Extract the (x, y) coordinate from the center of the cell holding the provided text.  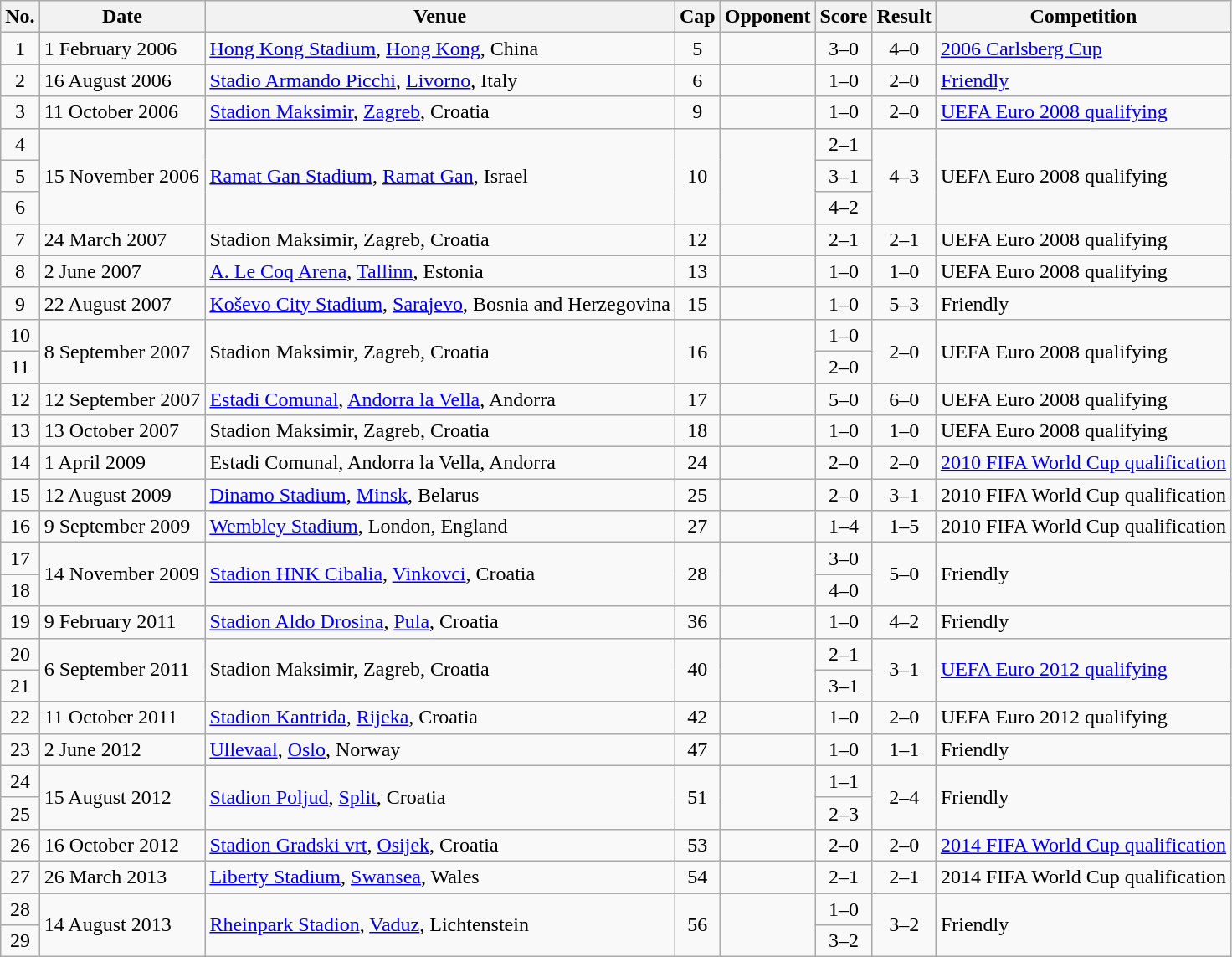
2 (20, 80)
6–0 (904, 399)
51 (697, 797)
2 June 2007 (122, 271)
9 February 2011 (122, 622)
1–4 (844, 527)
4–3 (904, 176)
8 September 2007 (122, 351)
15 November 2006 (122, 176)
Stadio Armando Picchi, Livorno, Italy (440, 80)
19 (20, 622)
47 (697, 749)
56 (697, 924)
Rheinpark Stadion, Vaduz, Lichtenstein (440, 924)
29 (20, 941)
2–3 (844, 813)
11 October 2011 (122, 718)
1–5 (904, 527)
A. Le Coq Arena, Tallinn, Estonia (440, 271)
1 (20, 49)
23 (20, 749)
Stadion Poljud, Split, Croatia (440, 797)
20 (20, 654)
9 September 2009 (122, 527)
Stadion HNK Cibalia, Vinkovci, Croatia (440, 574)
2–4 (904, 797)
No. (20, 17)
13 October 2007 (122, 431)
42 (697, 718)
2 June 2012 (122, 749)
12 August 2009 (122, 495)
Stadion Aldo Drosina, Pula, Croatia (440, 622)
5–3 (904, 303)
1 April 2009 (122, 463)
6 September 2011 (122, 670)
26 March 2013 (122, 877)
Stadion Kantrida, Rijeka, Croatia (440, 718)
Stadion Gradski vrt, Osijek, Croatia (440, 845)
15 August 2012 (122, 797)
Koševo City Stadium, Sarajevo, Bosnia and Herzegovina (440, 303)
4 (20, 144)
Ullevaal, Oslo, Norway (440, 749)
Hong Kong Stadium, Hong Kong, China (440, 49)
Result (904, 17)
11 (20, 367)
11 October 2006 (122, 112)
16 August 2006 (122, 80)
16 October 2012 (122, 845)
7 (20, 239)
12 September 2007 (122, 399)
36 (697, 622)
54 (697, 877)
Dinamo Stadium, Minsk, Belarus (440, 495)
26 (20, 845)
14 November 2009 (122, 574)
22 (20, 718)
53 (697, 845)
8 (20, 271)
40 (697, 670)
Ramat Gan Stadium, Ramat Gan, Israel (440, 176)
Score (844, 17)
Opponent (767, 17)
Date (122, 17)
14 August 2013 (122, 924)
Cap (697, 17)
24 March 2007 (122, 239)
Venue (440, 17)
1 February 2006 (122, 49)
2006 Carlsberg Cup (1083, 49)
21 (20, 686)
3 (20, 112)
22 August 2007 (122, 303)
Liberty Stadium, Swansea, Wales (440, 877)
14 (20, 463)
Competition (1083, 17)
Wembley Stadium, London, England (440, 527)
